Scan for the cell matching the given text and deliver its [X, Y] coordinate at center. 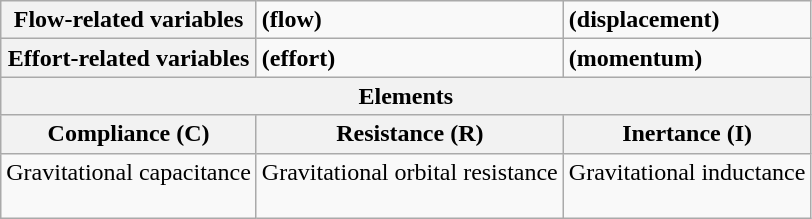
Gravitational orbital resistance [410, 186]
Effort-related variables [129, 58]
Elements [406, 96]
Gravitational inductance [687, 186]
(momentum) [687, 58]
(flow) [410, 20]
Gravitational capacitance [129, 186]
(displacement) [687, 20]
Compliance (C) [129, 134]
(effort) [410, 58]
Resistance (R) [410, 134]
Flow-related variables [129, 20]
Inertance (I) [687, 134]
